Return the (x, y) coordinate for the center point of the cell that contains the specified text.  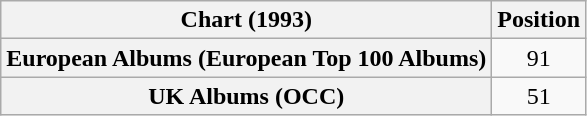
Position (539, 20)
European Albums (European Top 100 Albums) (246, 58)
UK Albums (OCC) (246, 96)
Chart (1993) (246, 20)
51 (539, 96)
91 (539, 58)
